From the cell containing the given text, extract its center point as (x, y) coordinate. 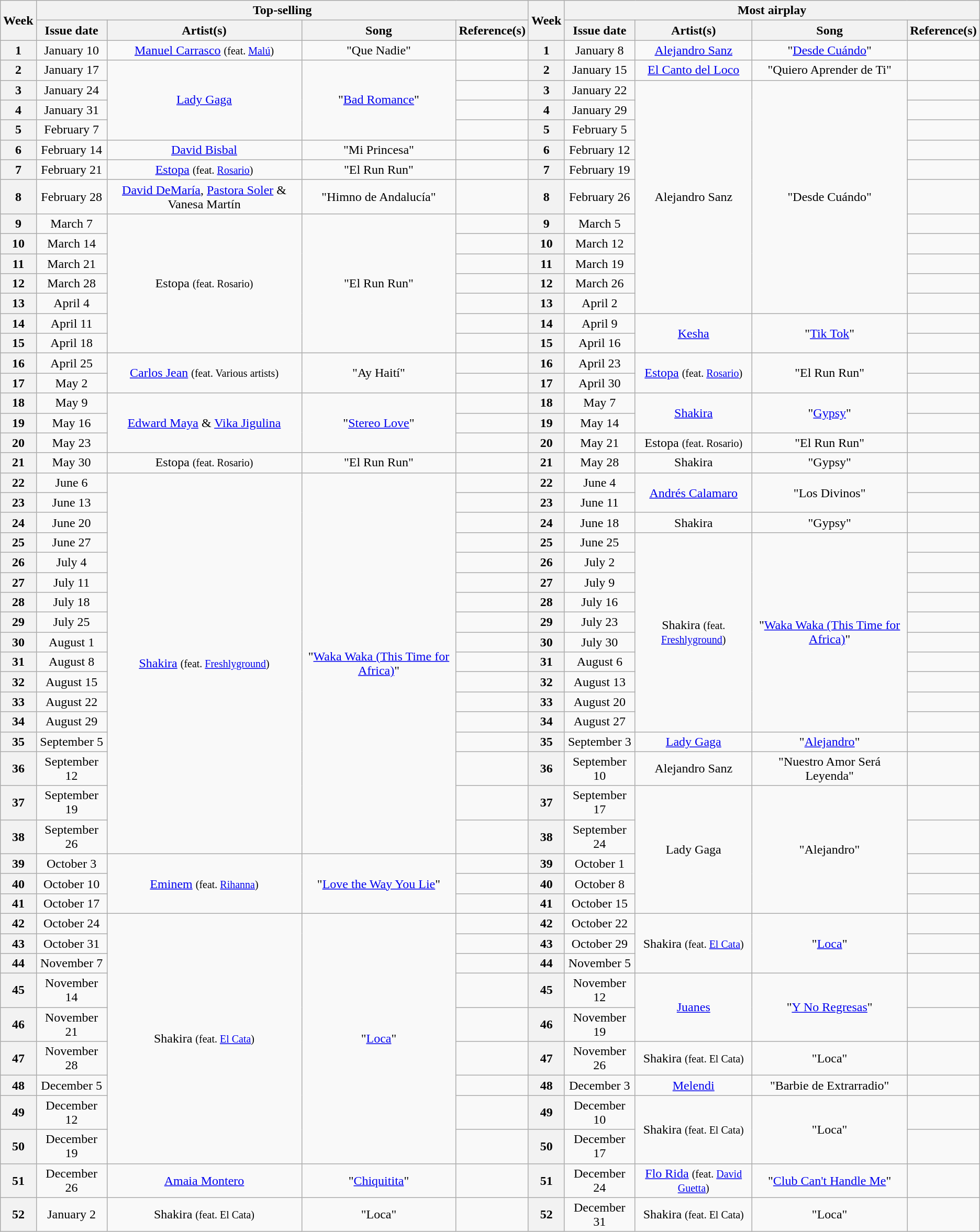
April 16 (600, 343)
November 12 (600, 990)
January 17 (71, 70)
March 28 (71, 284)
Most airplay (772, 10)
February 28 (71, 197)
July 2 (600, 562)
Melendi (694, 1085)
Kesha (694, 333)
December 24 (600, 1181)
August 1 (71, 642)
August 8 (71, 662)
May 9 (71, 403)
September 12 (71, 768)
Flo Rida (feat. David Guetta) (694, 1181)
October 3 (71, 864)
David DeMaría, Pastora Soler & Vanesa Martín (204, 197)
September 24 (600, 836)
January 24 (71, 90)
Amaia Montero (204, 1181)
May 7 (600, 403)
July 11 (71, 583)
"Barbie de Extrarradio" (830, 1085)
September 17 (600, 803)
"Mi Princesa" (379, 150)
July 9 (600, 583)
April 18 (71, 343)
February 26 (600, 197)
June 11 (600, 502)
March 21 (71, 263)
April 4 (71, 304)
April 9 (600, 323)
June 20 (71, 522)
Juanes (694, 1007)
October 22 (600, 923)
"Ay Haití" (379, 373)
"Los Divinos" (830, 492)
El Canto del Loco (694, 70)
August 15 (71, 682)
May 30 (71, 463)
"Stereo Love" (379, 423)
"Nuestro Amor Será Leyenda" (830, 768)
November 21 (71, 1025)
March 5 (600, 223)
April 25 (71, 363)
September 10 (600, 768)
September 5 (71, 742)
October 10 (71, 883)
December 3 (600, 1085)
July 16 (600, 602)
August 27 (600, 722)
August 20 (600, 702)
Eminem (feat. Rihanna) (204, 883)
January 8 (600, 50)
June 25 (600, 542)
December 10 (600, 1113)
June 27 (71, 542)
October 24 (71, 923)
May 16 (71, 423)
October 29 (600, 944)
"Que Nadie" (379, 50)
February 7 (71, 130)
May 21 (600, 443)
January 22 (600, 90)
April 30 (600, 383)
Manuel Carrasco (feat. Malú) (204, 50)
May 14 (600, 423)
December 17 (600, 1146)
February 5 (600, 130)
March 14 (71, 243)
July 18 (71, 602)
"Himno de Andalucía" (379, 197)
December 19 (71, 1146)
September 26 (71, 836)
Andrés Calamaro (694, 492)
January 31 (71, 110)
"Love the Way You Lie" (379, 883)
April 2 (600, 304)
May 28 (600, 463)
June 18 (600, 522)
October 1 (600, 864)
June 4 (600, 483)
June 6 (71, 483)
July 4 (71, 562)
July 25 (71, 622)
September 3 (600, 742)
October 8 (600, 883)
April 23 (600, 363)
David Bisbal (204, 150)
November 5 (600, 964)
"Tik Tok" (830, 333)
February 12 (600, 150)
January 29 (600, 110)
June 13 (71, 502)
November 19 (600, 1025)
May 23 (71, 443)
January 2 (71, 1214)
November 26 (600, 1058)
September 19 (71, 803)
May 2 (71, 383)
October 31 (71, 944)
November 7 (71, 964)
January 10 (71, 50)
December 12 (71, 1113)
"Chiquitita" (379, 1181)
"Quiero Aprender de Ti" (830, 70)
November 14 (71, 990)
December 5 (71, 1085)
October 17 (71, 903)
Carlos Jean (feat. Various artists) (204, 373)
March 26 (600, 284)
August 29 (71, 722)
December 31 (600, 1214)
July 30 (600, 642)
November 28 (71, 1058)
March 12 (600, 243)
"Club Can't Handle Me" (830, 1181)
December 26 (71, 1181)
"Y No Regresas" (830, 1007)
"Bad Romance" (379, 100)
March 7 (71, 223)
Edward Maya & Vika Jigulina (204, 423)
January 15 (600, 70)
Top-selling (282, 10)
February 14 (71, 150)
July 23 (600, 622)
August 13 (600, 682)
February 21 (71, 170)
February 19 (600, 170)
August 6 (600, 662)
August 22 (71, 702)
October 15 (600, 903)
April 11 (71, 323)
March 19 (600, 263)
